Return (x, y) of the center of cell containing provided text 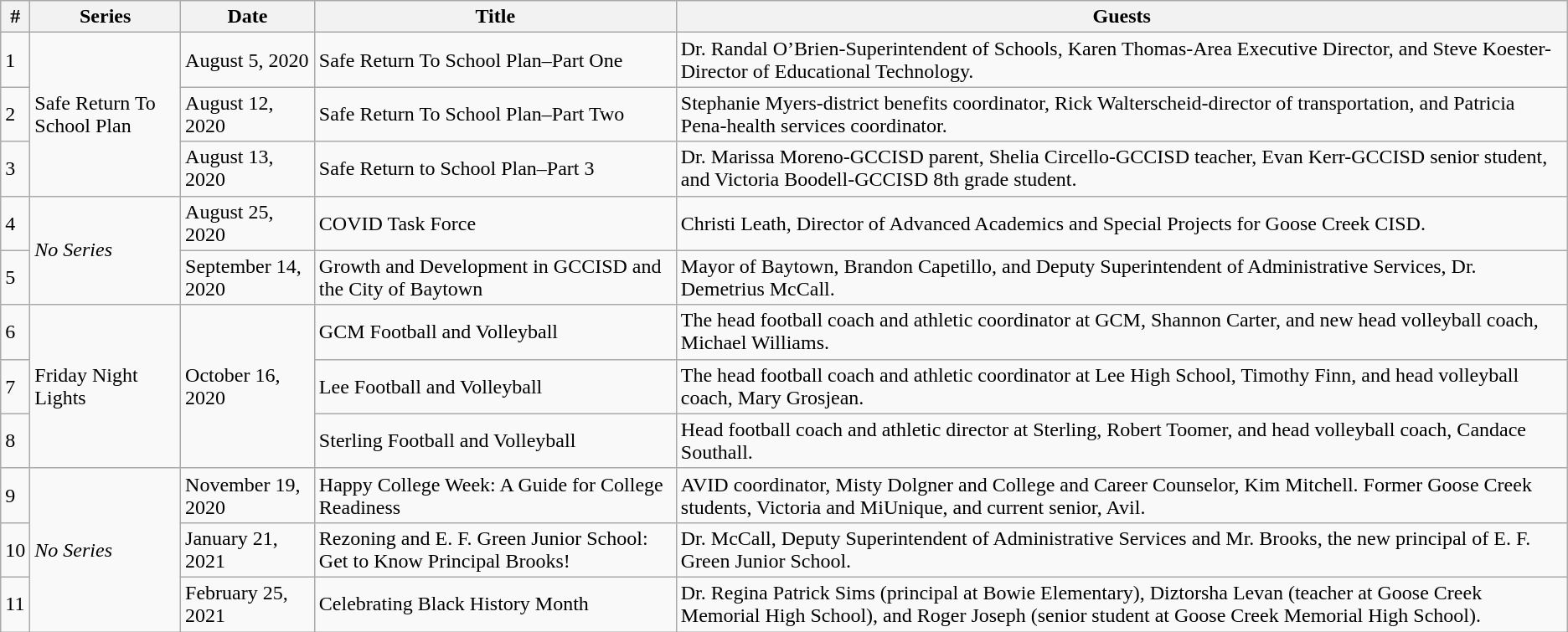
Happy College Week: A Guide for College Readiness (495, 496)
Dr. McCall, Deputy Superintendent of Administrative Services and Mr. Brooks, the new principal of E. F. Green Junior School. (1122, 549)
# (15, 17)
Dr. Randal O’Brien-Superintendent of Schools, Karen Thomas-Area Executive Director, and Steve Koester-Director of Educational Technology. (1122, 60)
Guests (1122, 17)
Celebrating Black History Month (495, 604)
Head football coach and athletic director at Sterling, Robert Toomer, and head volleyball coach, Candace Southall. (1122, 440)
8 (15, 440)
Growth and Development in GCCISD and the City of Baytown (495, 278)
2 (15, 114)
10 (15, 549)
Christi Leath, Director of Advanced Academics and Special Projects for Goose Creek CISD. (1122, 223)
5 (15, 278)
Series (106, 17)
1 (15, 60)
August 5, 2020 (248, 60)
11 (15, 604)
Sterling Football and Volleyball (495, 440)
4 (15, 223)
February 25, 2021 (248, 604)
Rezoning and E. F. Green Junior School: Get to Know Principal Brooks! (495, 549)
September 14, 2020 (248, 278)
6 (15, 331)
Safe Return To School Plan (106, 114)
Lee Football and Volleyball (495, 387)
Stephanie Myers-district benefits coordinator, Rick Walterscheid-director of transportation, and Patricia Pena-health services coordinator. (1122, 114)
Mayor of Baytown, Brandon Capetillo, and Deputy Superintendent of Administrative Services, Dr. Demetrius McCall. (1122, 278)
January 21, 2021 (248, 549)
Friday Night Lights (106, 387)
3 (15, 169)
7 (15, 387)
Safe Return To School Plan–Part One (495, 60)
GCM Football and Volleyball (495, 331)
Safe Return to School Plan–Part 3 (495, 169)
October 16, 2020 (248, 387)
August 12, 2020 (248, 114)
Dr. Marissa Moreno-GCCISD parent, Shelia Circello-GCCISD teacher, Evan Kerr-GCCISD senior student, and Victoria Boodell-GCCISD 8th grade student. (1122, 169)
August 13, 2020 (248, 169)
The head football coach and athletic coordinator at Lee High School, Timothy Finn, and head volleyball coach, Mary Grosjean. (1122, 387)
August 25, 2020 (248, 223)
Title (495, 17)
9 (15, 496)
COVID Task Force (495, 223)
The head football coach and athletic coordinator at GCM, Shannon Carter, and new head volleyball coach, Michael Williams. (1122, 331)
Safe Return To School Plan–Part Two (495, 114)
November 19, 2020 (248, 496)
Date (248, 17)
